Find where the given text appears and provide that cell's center as [X, Y] coordinate. 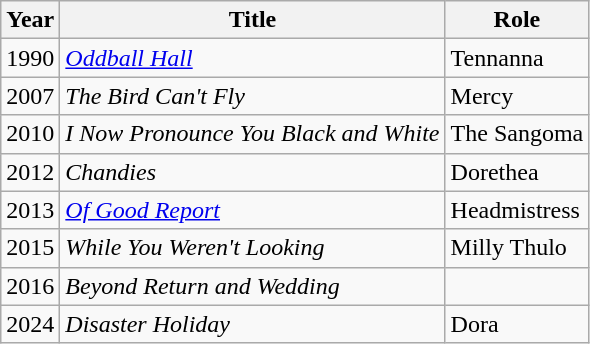
1990 [30, 58]
2013 [30, 210]
Of Good Report [252, 210]
Title [252, 20]
I Now Pronounce You Black and White [252, 134]
2012 [30, 172]
Disaster Holiday [252, 324]
Oddball Hall [252, 58]
The Sangoma [517, 134]
The Bird Can't Fly [252, 96]
Year [30, 20]
Mercy [517, 96]
Chandies [252, 172]
While You Weren't Looking [252, 248]
Milly Thulo [517, 248]
2016 [30, 286]
2007 [30, 96]
Beyond Return and Wedding [252, 286]
2010 [30, 134]
2015 [30, 248]
Dora [517, 324]
Dorethea [517, 172]
2024 [30, 324]
Role [517, 20]
Tennanna [517, 58]
Headmistress [517, 210]
